Find where the given text appears and provide that cell's center as [X, Y] coordinate. 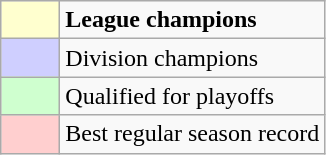
Best regular season record [192, 134]
Qualified for playoffs [192, 96]
Division champions [192, 58]
League champions [192, 20]
